Provide the (X, Y) coordinate of the cell's center where the given text is located.  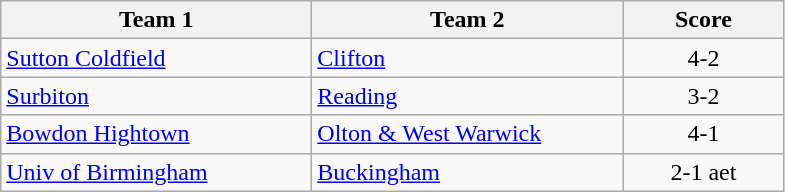
4-1 (704, 134)
Clifton (468, 58)
Bowdon Hightown (156, 134)
Score (704, 20)
2-1 aet (704, 172)
Buckingham (468, 172)
Univ of Birmingham (156, 172)
3-2 (704, 96)
Team 1 (156, 20)
4-2 (704, 58)
Team 2 (468, 20)
Olton & West Warwick (468, 134)
Reading (468, 96)
Sutton Coldfield (156, 58)
Surbiton (156, 96)
